Provide the (X, Y) coordinate of the cell's center where the given text is located.  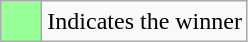
Indicates the winner (145, 22)
